Extract the (x, y) coordinate from the center of the cell holding the provided text.  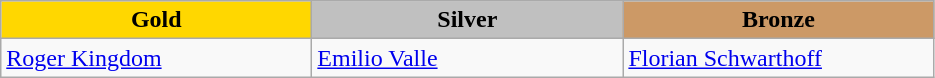
Bronze (778, 20)
Emilio Valle (468, 58)
Silver (468, 20)
Gold (156, 20)
Roger Kingdom (156, 58)
Florian Schwarthoff (778, 58)
